Return the (x, y) coordinate for the center point of the cell that contains the specified text.  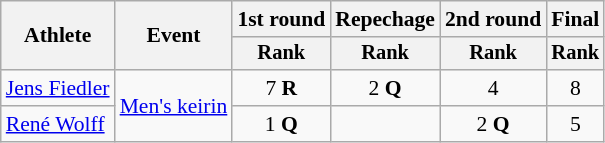
5 (575, 124)
Jens Fiedler (58, 88)
Athlete (58, 36)
8 (575, 88)
Event (174, 36)
7 R (281, 88)
Repechage (385, 19)
Men's keirin (174, 106)
René Wolff (58, 124)
Final (575, 19)
1st round (281, 19)
4 (493, 88)
2nd round (493, 19)
1 Q (281, 124)
